Output the (x, y) coordinate of the center of the cell containing the given text.  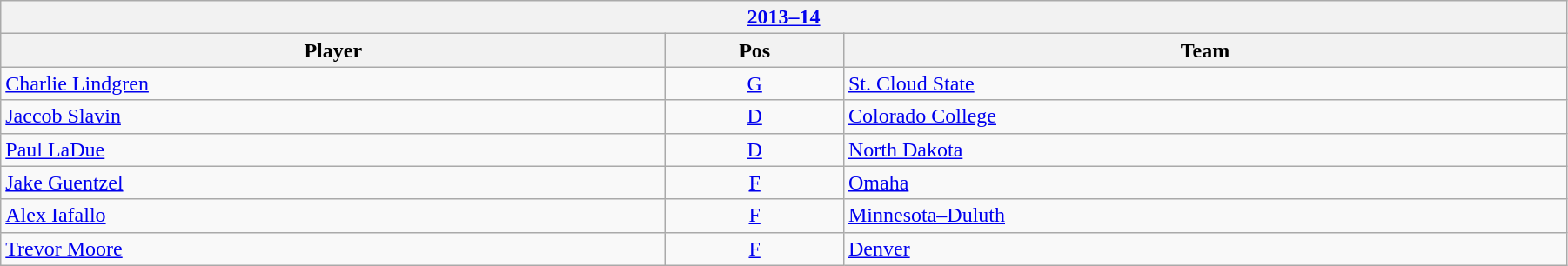
Jaccob Slavin (333, 116)
Team (1204, 50)
Alex Iafallo (333, 216)
Omaha (1204, 183)
Denver (1204, 249)
Paul LaDue (333, 150)
North Dakota (1204, 150)
Minnesota–Duluth (1204, 216)
St. Cloud State (1204, 83)
G (755, 83)
Colorado College (1204, 116)
Trevor Moore (333, 249)
Player (333, 50)
Charlie Lindgren (333, 83)
Pos (755, 50)
Jake Guentzel (333, 183)
2013–14 (784, 17)
